Capture the cell that displays the provided text and extract its (X, Y) central coordinate. 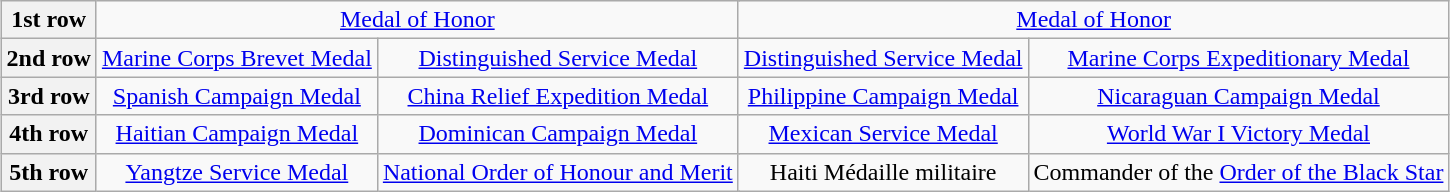
5th row (48, 172)
2nd row (48, 58)
World War I Victory Medal (1238, 134)
Yangtze Service Medal (236, 172)
Nicaraguan Campaign Medal (1238, 96)
Haiti Médaille militaire (883, 172)
Philippine Campaign Medal (883, 96)
Marine Corps Brevet Medal (236, 58)
Mexican Service Medal (883, 134)
China Relief Expedition Medal (558, 96)
National Order of Honour and Merit (558, 172)
Dominican Campaign Medal (558, 134)
Spanish Campaign Medal (236, 96)
Commander of the Order of the Black Star (1238, 172)
Haitian Campaign Medal (236, 134)
Marine Corps Expeditionary Medal (1238, 58)
1st row (48, 20)
3rd row (48, 96)
4th row (48, 134)
